Detect which cell encompasses the target text, then output its [x, y] center coordinate. 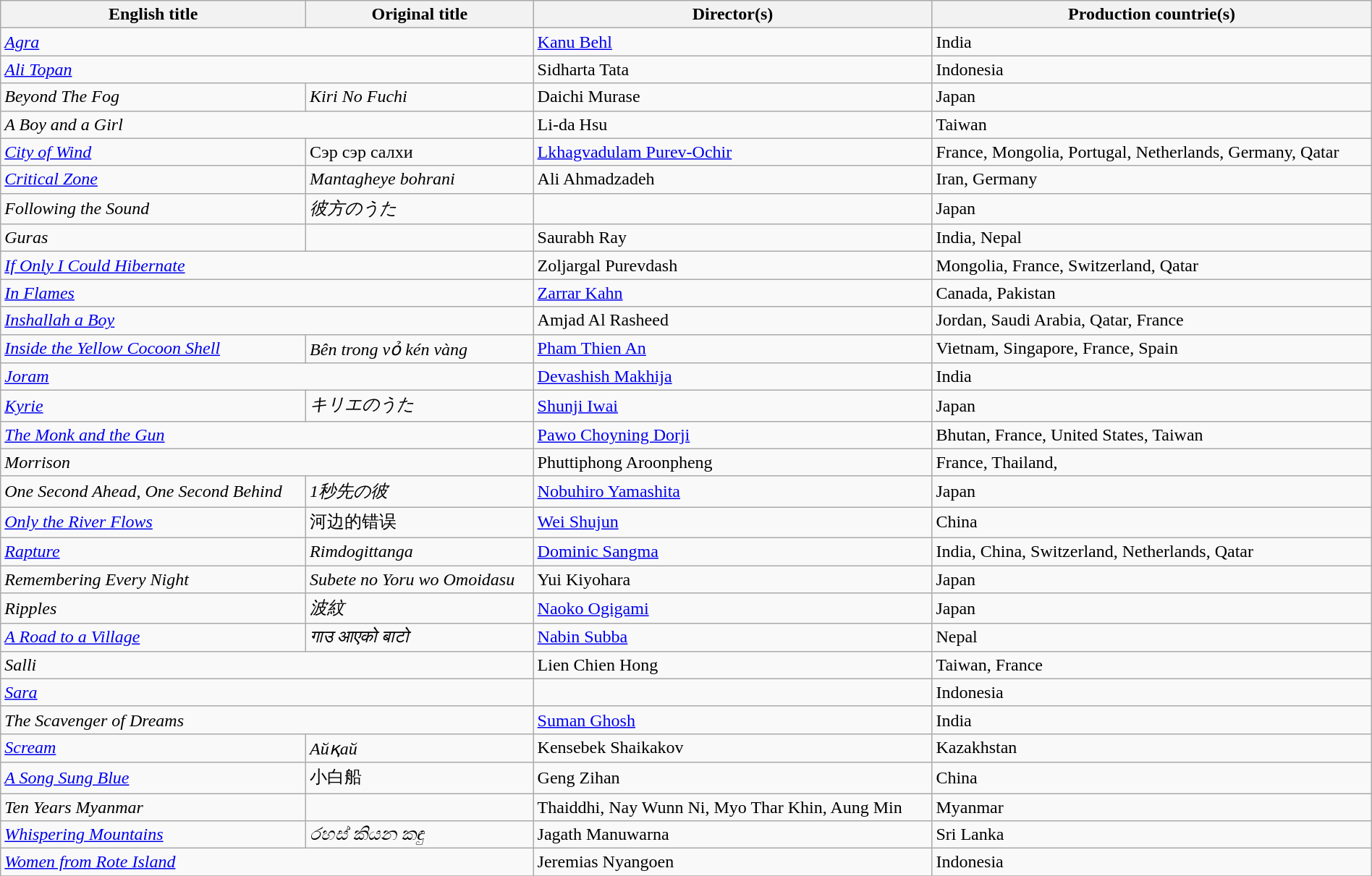
Subete no Yoru wo Omoidasu [420, 579]
Li-da Hsu [732, 124]
Zarrar Kahn [732, 293]
Beyond The Fog [153, 97]
The Monk and the Gun [267, 435]
Director(s) [732, 14]
Taiwan, France [1152, 665]
Women from Rote Island [267, 862]
Agra [267, 42]
Bhutan, France, United States, Taiwan [1152, 435]
Morrison [267, 462]
In Flames [267, 293]
Nepal [1152, 637]
Naoko Ogigami [732, 609]
Geng Zihan [732, 778]
Nabin Subba [732, 637]
Thaiddhi, Nay Wunn Ni, Myo Thar Khin, Aung Min [732, 807]
Only the River Flows [153, 522]
Ten Years Myanmar [153, 807]
France, Thailand, [1152, 462]
Shunji Iwai [732, 407]
Айқай [420, 748]
Mongolia, France, Switzerland, Qatar [1152, 265]
If Only I Could Hibernate [267, 265]
Lkhagvadulam Purev-Ochir [732, 152]
A Road to a Village [153, 637]
Sri Lanka [1152, 835]
Zoljargal Purevdash [732, 265]
Kyrie [153, 407]
Inside the Yellow Cocoon Shell [153, 349]
Pham Thien An [732, 349]
France, Mongolia, Portugal, Netherlands, Germany, Qatar [1152, 152]
Ripples [153, 609]
Sidharta Tata [732, 69]
Dominic Sangma [732, 551]
Yui Kiyohara [732, 579]
Vietnam, Singapore, France, Spain [1152, 349]
河边的错误 [420, 522]
Сэр сэр салхи [420, 152]
Jeremias Nyangoen [732, 862]
Remembering Every Night [153, 579]
Mantagheye bohrani [420, 179]
One Second Ahead, One Second Behind [153, 492]
彼方のうた [420, 208]
Iran, Germany [1152, 179]
Guras [153, 238]
The Scavenger of Dreams [267, 720]
波紋 [420, 609]
Salli [267, 665]
Bên trong vỏ kén vàng [420, 349]
Amjad Al Rasheed [732, 320]
India, China, Switzerland, Netherlands, Qatar [1152, 551]
Scream [153, 748]
Taiwan [1152, 124]
Original title [420, 14]
රහස් කියන කඳු [420, 835]
गाउ आएको बाटो [420, 637]
Kiri No Fuchi [420, 97]
Jordan, Saudi Arabia, Qatar, France [1152, 320]
Ali Ahmadzadeh [732, 179]
City of Wind [153, 152]
Critical Zone [153, 179]
Sara [267, 692]
Suman Ghosh [732, 720]
1秒先の彼 [420, 492]
Inshallah a Boy [267, 320]
Pawo Choyning Dorji [732, 435]
Kazakhstan [1152, 748]
Kanu Behl [732, 42]
Whispering Mountains [153, 835]
Production countrie(s) [1152, 14]
A Boy and a Girl [267, 124]
Phuttiphong Aroonpheng [732, 462]
A Song Sung Blue [153, 778]
Nobuhiro Yamashita [732, 492]
Kensebek Shaikakov [732, 748]
Following the Sound [153, 208]
Joram [267, 377]
Myanmar [1152, 807]
Canada, Pakistan [1152, 293]
Rapture [153, 551]
Daichi Murase [732, 97]
Ali Topan [267, 69]
Rimdogittanga [420, 551]
Wei Shujun [732, 522]
小白船 [420, 778]
Lien Chien Hong [732, 665]
India, Nepal [1152, 238]
Saurabh Ray [732, 238]
Jagath Manuwarna [732, 835]
キリエのうた [420, 407]
English title [153, 14]
Devashish Makhija [732, 377]
